Search for the cell housing the specified text and yield its (x, y) center coordinate. 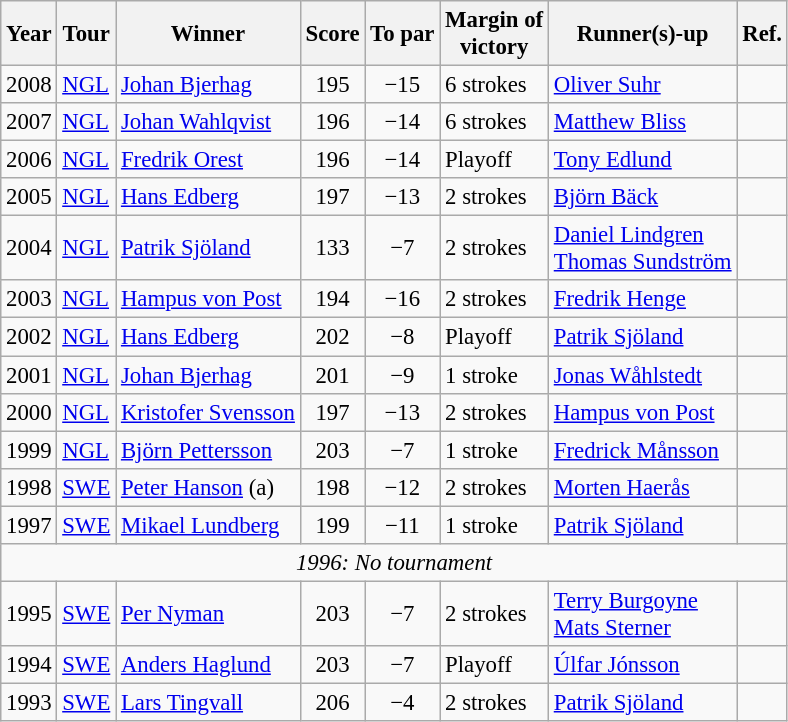
Per Nyman (208, 614)
Fredrik Henge (642, 299)
Morten Haerås (642, 487)
1995 (29, 614)
Daniel Lindgren Thomas Sundström (642, 248)
Tony Edlund (642, 160)
Peter Hanson (a) (208, 487)
Ref. (762, 34)
195 (332, 85)
199 (332, 525)
2000 (29, 412)
−15 (402, 85)
Kristofer Svensson (208, 412)
2001 (29, 375)
2005 (29, 197)
−16 (402, 299)
Matthew Bliss (642, 122)
Fredrik Orest (208, 160)
2002 (29, 337)
1993 (29, 702)
Terry Burgoyne Mats Sterner (642, 614)
Fredrick Månsson (642, 450)
1998 (29, 487)
2004 (29, 248)
194 (332, 299)
2006 (29, 160)
Björn Pettersson (208, 450)
Score (332, 34)
Margin ofvictory (494, 34)
201 (332, 375)
198 (332, 487)
−12 (402, 487)
Anders Haglund (208, 665)
To par (402, 34)
1997 (29, 525)
−11 (402, 525)
Oliver Suhr (642, 85)
−8 (402, 337)
Lars Tingvall (208, 702)
2008 (29, 85)
Úlfar Jónsson (642, 665)
−4 (402, 702)
Runner(s)-up (642, 34)
206 (332, 702)
2003 (29, 299)
Björn Bäck (642, 197)
202 (332, 337)
2007 (29, 122)
Tour (86, 34)
1999 (29, 450)
1996: No tournament (394, 563)
Jonas Wåhlstedt (642, 375)
−9 (402, 375)
133 (332, 248)
Year (29, 34)
1994 (29, 665)
Winner (208, 34)
Mikael Lundberg (208, 525)
Johan Wahlqvist (208, 122)
